Return the [X, Y] coordinate for the center point of the cell that contains the specified text.  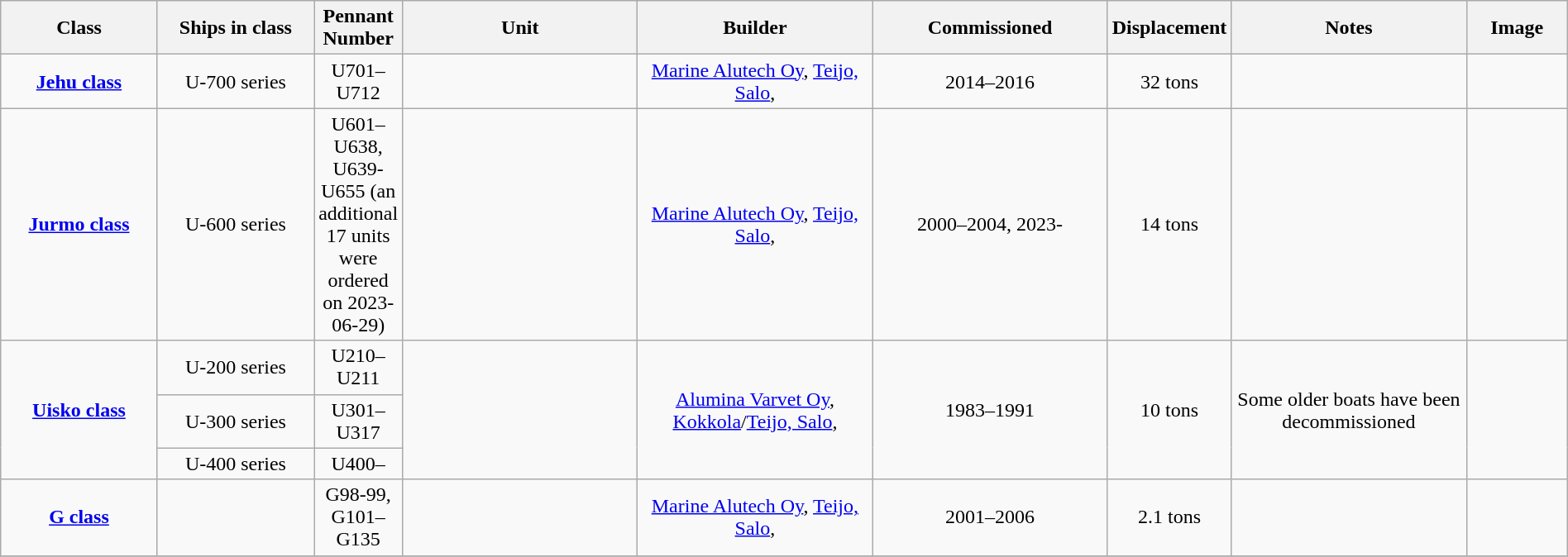
U-200 series [235, 367]
2.1 tons [1169, 517]
U701–U712 [359, 81]
U-400 series [235, 464]
U400– [359, 464]
Displacement [1169, 28]
Uisko class [79, 410]
U-700 series [235, 81]
Pennant Number [359, 28]
2001–2006 [990, 517]
Class [79, 28]
2014–2016 [990, 81]
G98-99, G101–G135 [359, 517]
Jurmo class [79, 225]
U-300 series [235, 421]
Commissioned [990, 28]
14 tons [1169, 225]
1983–1991 [990, 410]
Notes [1349, 28]
U210–U211 [359, 367]
Ships in class [235, 28]
Builder [755, 28]
Jehu class [79, 81]
G class [79, 517]
Some older boats have been decommissioned [1349, 410]
10 tons [1169, 410]
32 tons [1169, 81]
U-600 series [235, 225]
Unit [520, 28]
Image [1517, 28]
U601–U638, U639-U655 (an additional 17 units were ordered on 2023-06-29) [359, 225]
U301–U317 [359, 421]
2000–2004, 2023- [990, 225]
Alumina Varvet Oy, Kokkola/Teijo, Salo, [755, 410]
